Scan for the cell matching the given text and deliver its [X, Y] coordinate at center. 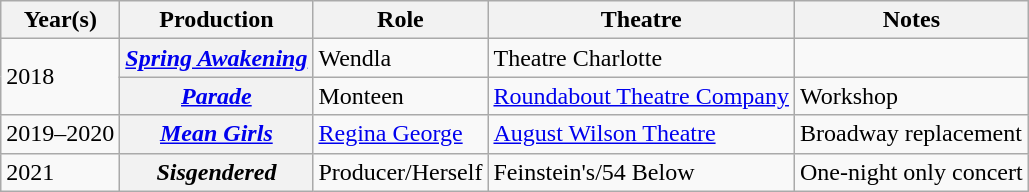
Production [216, 20]
Notes [912, 20]
Workshop [912, 96]
One-night only concert [912, 172]
August Wilson Theatre [642, 134]
Wendla [400, 58]
Theatre [642, 20]
Year(s) [60, 20]
2018 [60, 77]
Spring Awakening [216, 58]
Roundabout Theatre Company [642, 96]
Producer/Herself [400, 172]
Theatre Charlotte [642, 58]
Sisgendered [216, 172]
Role [400, 20]
2021 [60, 172]
Broadway replacement [912, 134]
Parade [216, 96]
2019–2020 [60, 134]
Monteen [400, 96]
Mean Girls [216, 134]
Feinstein's/54 Below [642, 172]
Regina George [400, 134]
